For the text-containing cell, return its midpoint in (X, Y) coordinate format. 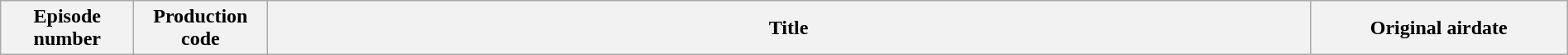
Original airdate (1439, 28)
Episode number (68, 28)
Production code (200, 28)
Title (789, 28)
